Identify which cell holds the provided text, then report its [x, y] central coordinate. 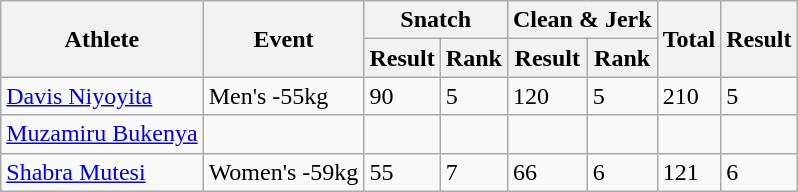
121 [689, 172]
55 [402, 172]
Shabra Mutesi [102, 172]
Athlete [102, 39]
Snatch [436, 20]
Men's -55kg [284, 96]
66 [547, 172]
7 [474, 172]
Davis Niyoyita [102, 96]
90 [402, 96]
Women's -59kg [284, 172]
120 [547, 96]
Event [284, 39]
210 [689, 96]
Total [689, 39]
Muzamiru Bukenya [102, 134]
Clean & Jerk [582, 20]
